Search for the cell housing the specified text and yield its [X, Y] center coordinate. 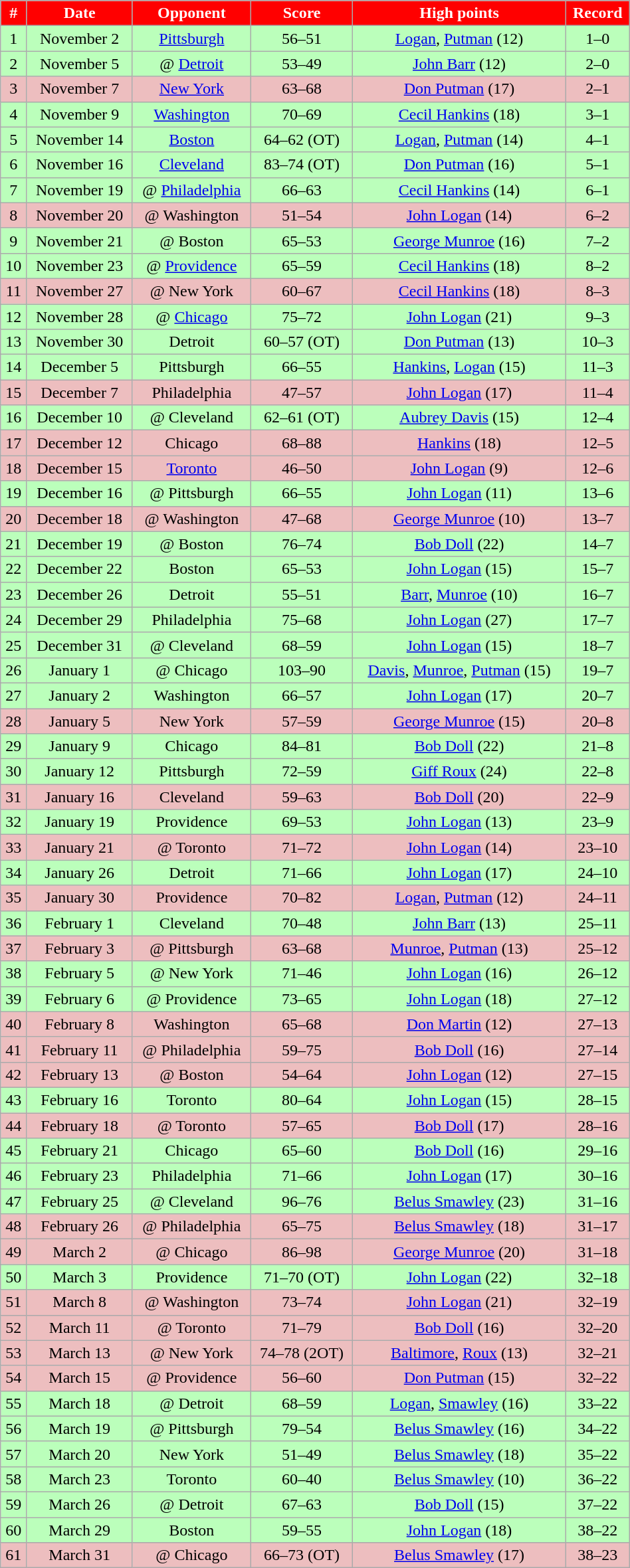
66–73 (OT) [302, 1555]
86–98 [302, 1252]
27–13 [597, 1024]
13–6 [597, 493]
70–82 [302, 898]
12 [13, 317]
December 31 [80, 645]
January 12 [80, 772]
6 [13, 165]
70–69 [302, 114]
59–63 [302, 797]
Logan, Putman (14) [459, 139]
61 [13, 1555]
26 [13, 670]
60–67 [302, 291]
Aubrey Davis (15) [459, 418]
27–12 [597, 999]
January 9 [80, 746]
28–15 [597, 1100]
51–49 [302, 1454]
11 [13, 291]
February 21 [80, 1151]
65–75 [302, 1227]
22–8 [597, 772]
6–2 [597, 215]
6–1 [597, 190]
December 12 [80, 443]
38 [13, 974]
November 20 [80, 215]
57–65 [302, 1126]
46 [13, 1176]
25–11 [597, 923]
7 [13, 190]
32–20 [597, 1328]
36 [13, 923]
November 28 [80, 317]
29–16 [597, 1151]
Belus Smawley (16) [459, 1429]
57–59 [302, 721]
George Munroe (10) [459, 519]
67–63 [302, 1504]
66–57 [302, 695]
12–5 [597, 443]
Don Putman (13) [459, 342]
March 23 [80, 1479]
74–78 (2OT) [302, 1353]
Giff Roux (24) [459, 772]
February 8 [80, 1024]
45 [13, 1151]
73–65 [302, 999]
Record [597, 13]
30 [13, 772]
37–22 [597, 1504]
18–7 [597, 645]
November 16 [80, 165]
37 [13, 948]
Munroe, Putman (13) [459, 948]
27–14 [597, 1049]
March 26 [80, 1504]
John Barr (12) [459, 64]
Hankins, Logan (15) [459, 367]
February 5 [80, 974]
Belus Smawley (23) [459, 1201]
26–12 [597, 974]
9–3 [597, 317]
47 [13, 1201]
31–17 [597, 1227]
29 [13, 746]
March 8 [80, 1302]
60 [13, 1529]
10 [13, 266]
March 11 [80, 1328]
35 [13, 898]
Don Putman (17) [459, 89]
24–10 [597, 873]
50 [13, 1277]
33–22 [597, 1403]
13 [13, 342]
16 [13, 418]
35–22 [597, 1454]
36–22 [597, 1479]
Don Putman (16) [459, 165]
Opponent [191, 13]
January 16 [80, 797]
December 19 [80, 544]
59 [13, 1504]
64–62 (OT) [302, 139]
44 [13, 1126]
20 [13, 519]
52 [13, 1328]
2–1 [597, 89]
8–3 [597, 291]
8 [13, 215]
15–7 [597, 569]
34–22 [597, 1429]
4 [13, 114]
43 [13, 1100]
1–0 [597, 39]
27 [13, 695]
John Logan (9) [459, 468]
75–68 [302, 620]
51–54 [302, 215]
17 [13, 443]
24–11 [597, 898]
Belus Smawley (17) [459, 1555]
32–19 [597, 1302]
27–15 [597, 1075]
103–90 [302, 670]
59–75 [302, 1049]
19 [13, 493]
22–9 [597, 797]
Bob Doll (15) [459, 1504]
November 2 [80, 39]
Bob Doll (17) [459, 1126]
53–49 [302, 64]
47–57 [302, 392]
55 [13, 1403]
1 [13, 39]
November 27 [80, 291]
57 [13, 1454]
February 23 [80, 1176]
38–23 [597, 1555]
November 14 [80, 139]
69–53 [302, 822]
January 5 [80, 721]
Date [80, 13]
42 [13, 1075]
71–70 (OT) [302, 1277]
12–6 [597, 468]
November 30 [80, 342]
65–59 [302, 266]
58 [13, 1479]
28 [13, 721]
24 [13, 620]
John Logan (13) [459, 822]
32–21 [597, 1353]
83–74 (OT) [302, 165]
March 3 [80, 1277]
38–22 [597, 1529]
16–7 [597, 594]
Don Putman (15) [459, 1378]
March 29 [80, 1529]
71–79 [302, 1328]
47–68 [302, 519]
10–3 [597, 342]
33 [13, 847]
November 21 [80, 240]
48 [13, 1227]
December 16 [80, 493]
December 7 [80, 392]
11–3 [597, 367]
75–72 [302, 317]
21 [13, 544]
71–72 [302, 847]
3–1 [597, 114]
Belus Smawley (10) [459, 1479]
February 18 [80, 1126]
March 2 [80, 1252]
84–81 [302, 746]
7–2 [597, 240]
21–8 [597, 746]
Barr, Munroe (10) [459, 594]
February 3 [80, 948]
2–0 [597, 64]
62–61 (OT) [302, 418]
15 [13, 392]
28–16 [597, 1126]
54–64 [302, 1075]
68–88 [302, 443]
23–9 [597, 822]
December 18 [80, 519]
March 18 [80, 1403]
January 19 [80, 822]
60–40 [302, 1479]
20–8 [597, 721]
Davis, Munroe, Putman (15) [459, 670]
March 19 [80, 1429]
65–68 [302, 1024]
George Munroe (20) [459, 1252]
George Munroe (16) [459, 240]
34 [13, 873]
December 26 [80, 594]
79–54 [302, 1429]
31 [13, 797]
76–74 [302, 544]
# [13, 13]
November 23 [80, 266]
Score [302, 13]
17–7 [597, 620]
December 5 [80, 367]
November 9 [80, 114]
5–1 [597, 165]
February 26 [80, 1227]
February 11 [80, 1049]
25 [13, 645]
32–22 [597, 1378]
13–7 [597, 519]
56–51 [302, 39]
January 1 [80, 670]
23 [13, 594]
December 22 [80, 569]
23–10 [597, 847]
January 26 [80, 873]
14–7 [597, 544]
5 [13, 139]
John Logan (12) [459, 1075]
32 [13, 822]
40 [13, 1024]
3 [13, 89]
February 1 [80, 923]
8–2 [597, 266]
56 [13, 1429]
February 6 [80, 999]
25–12 [597, 948]
Logan, Smawley (16) [459, 1403]
Baltimore, Roux (13) [459, 1353]
November 7 [80, 89]
Cecil Hankins (14) [459, 190]
John Barr (13) [459, 923]
46–50 [302, 468]
39 [13, 999]
51 [13, 1302]
12–4 [597, 418]
49 [13, 1252]
54 [13, 1378]
Hankins (18) [459, 443]
November 5 [80, 64]
February 16 [80, 1100]
72–59 [302, 772]
56–60 [302, 1378]
31–18 [597, 1252]
December 10 [80, 418]
32–18 [597, 1277]
80–64 [302, 1100]
59–55 [302, 1529]
31–16 [597, 1201]
November 19 [80, 190]
Don Martin (12) [459, 1024]
30–16 [597, 1176]
66–63 [302, 190]
January 30 [80, 898]
4–1 [597, 139]
19–7 [597, 670]
December 29 [80, 620]
2 [13, 64]
John Logan (16) [459, 974]
71–46 [302, 974]
96–76 [302, 1201]
9 [13, 240]
41 [13, 1049]
Bob Doll (20) [459, 797]
George Munroe (15) [459, 721]
January 21 [80, 847]
53 [13, 1353]
22 [13, 569]
John Logan (27) [459, 620]
73–74 [302, 1302]
55–51 [302, 594]
14 [13, 367]
March 13 [80, 1353]
John Logan (11) [459, 493]
11–4 [597, 392]
March 15 [80, 1378]
March 20 [80, 1454]
March 31 [80, 1555]
February 25 [80, 1201]
70–48 [302, 923]
High points [459, 13]
18 [13, 468]
65–60 [302, 1151]
February 13 [80, 1075]
60–57 (OT) [302, 342]
20–7 [597, 695]
January 2 [80, 695]
December 15 [80, 468]
John Logan (22) [459, 1277]
